From the cell containing the given text, extract its center point as (X, Y) coordinate. 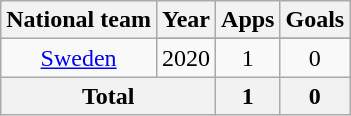
2020 (186, 58)
Total (108, 96)
Goals (315, 20)
National team (79, 20)
Apps (248, 20)
Year (186, 20)
Sweden (79, 58)
